From the cell containing the given text, extract its center point as [x, y] coordinate. 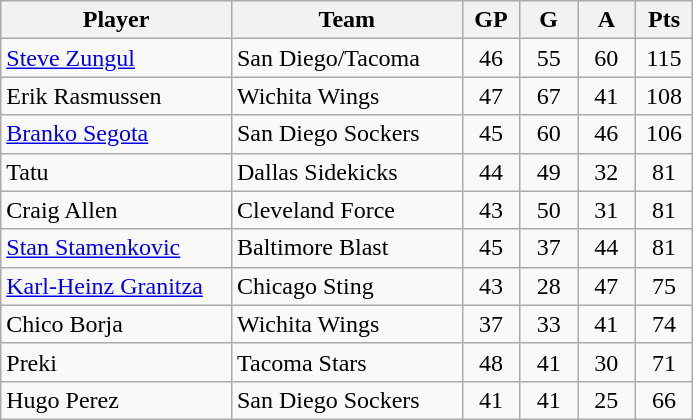
115 [664, 58]
30 [607, 362]
74 [664, 324]
108 [664, 96]
Preki [116, 362]
28 [549, 286]
71 [664, 362]
Tatu [116, 172]
A [607, 20]
San Diego/Tacoma [346, 58]
25 [607, 400]
Steve Zungul [116, 58]
Dallas Sidekicks [346, 172]
33 [549, 324]
49 [549, 172]
50 [549, 210]
31 [607, 210]
Chicago Sting [346, 286]
Tacoma Stars [346, 362]
Karl-Heinz Granitza [116, 286]
48 [491, 362]
66 [664, 400]
Baltimore Blast [346, 248]
Pts [664, 20]
Player [116, 20]
G [549, 20]
Branko Segota [116, 134]
55 [549, 58]
GP [491, 20]
Stan Stamenkovic [116, 248]
75 [664, 286]
Team [346, 20]
Erik Rasmussen [116, 96]
67 [549, 96]
Craig Allen [116, 210]
106 [664, 134]
Chico Borja [116, 324]
Cleveland Force [346, 210]
32 [607, 172]
Hugo Perez [116, 400]
